Search for the cell housing the specified text and yield its [x, y] center coordinate. 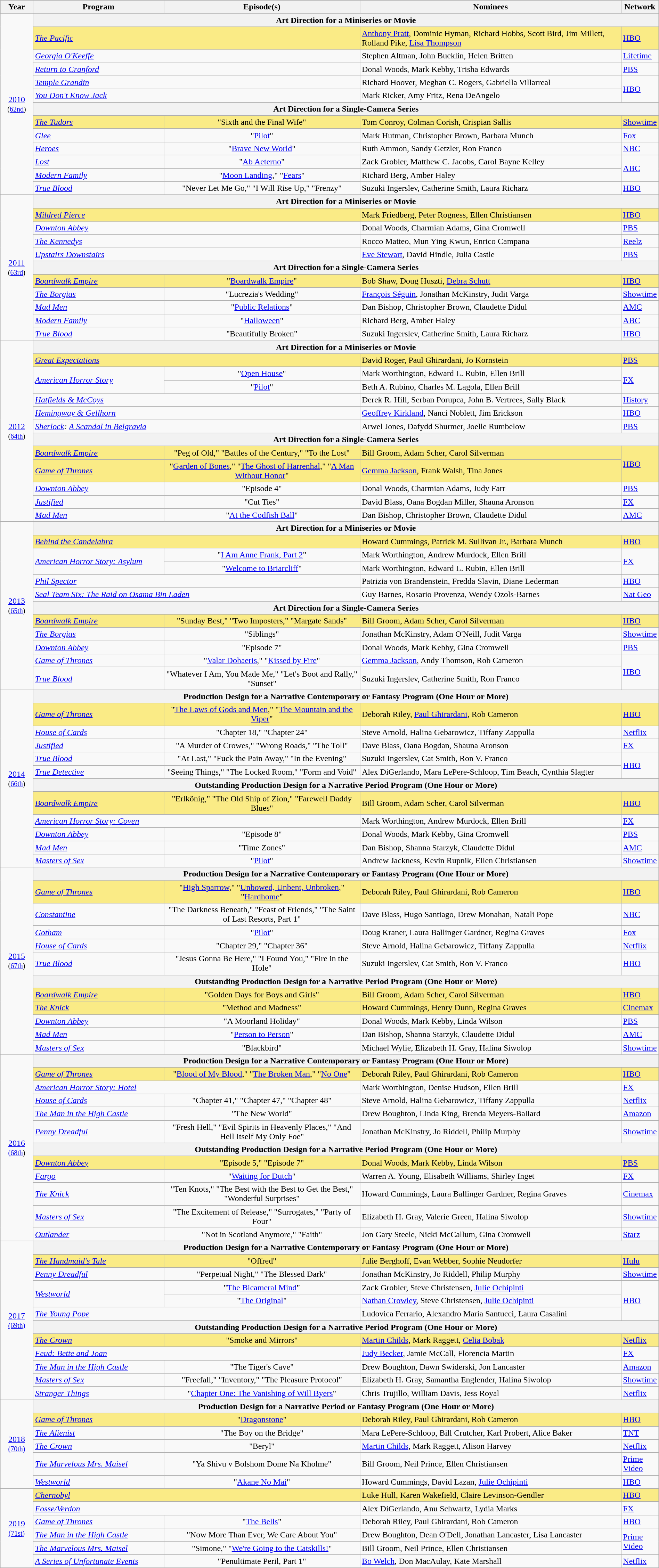
Fosse/Verdon [196, 1508]
Lost [98, 162]
"The Laws of Gods and Men," "The Mountain and the Viper" [262, 714]
American Horror Story [98, 380]
"The Bicameral Mind" [262, 1287]
Derek R. Hill, Serban Porupca, John B. Vertrees, Sally Black [490, 400]
Geoffrey Kirkland, Nanci Noblett, Jim Erickson [490, 413]
"Not in Scotland Anymore," "Faith" [262, 1234]
Luke Hull, Karen Wakefield, Claire Levinson-Gendler [490, 1495]
Gemma Jackson, Frank Walsh, Tina Jones [490, 471]
"Freefall," "Inventory," "The Pleasure Protocol" [262, 1380]
Georgia O'Keeffe [196, 56]
Arwel Jones, Dafydd Shurmer, Joelle Rumbelow [490, 426]
"The Bells" [262, 1521]
Tom Conroy, Colman Corish, Crispian Sallis [490, 122]
"Siblings" [262, 634]
Program [98, 7]
Rocco Matteo, Mun Ying Kwun, Enrico Campana [490, 241]
"Beryl" [262, 1446]
Outlander [98, 1234]
Mildred Pierce [196, 215]
"Beautifully Broken" [262, 334]
2019(71st) [17, 1528]
"Halloween" [262, 320]
Doug Kraner, Laura Ballinger Gardner, Regina Graves [490, 932]
"Dragonstone" [262, 1420]
Drew Boughton, Dawn Swiderski, Jon Lancaster [490, 1367]
"A Murder of Crowes," "Wrong Roads," "The Toll" [262, 745]
David Blass, Oana Bogdan Miller, Shauna Aronson [490, 502]
Stranger Things [98, 1393]
Richard Hoover, Meghan C. Rogers, Gabriella Villarreal [490, 82]
Mark Worthington, Denise Hudson, Ellen Brill [490, 1087]
Ruth Ammon, Sandy Getzler, Ron Franco [490, 148]
Glee [98, 135]
"Ten Knots," "The Best with the Best to Get the Best," "Wonderful Surprises" [262, 1194]
True Detective [98, 772]
"Episode 4" [262, 489]
Bo Welch, Don MacAulay, Kate Marshall [490, 1561]
"At Last," "Fuck the Pain Away," "In the Evening" [262, 759]
Hatfields & McCoys [196, 400]
Chernobyl [196, 1495]
"Method and Madness" [262, 1008]
American Horror Story: Asylum [98, 561]
"The Tiger's Cave" [262, 1367]
"Blackbird" [262, 1047]
Zack Grobler, Matthew C. Jacobs, Carol Bayne Kelley [490, 162]
Constantine [98, 915]
"Erlkönig," "The Old Ship of Zion," "Farewell Daddy Blues" [262, 803]
Dave Blass, Oana Bogdan, Shauna Aronson [490, 745]
You Don't Know Jack [196, 96]
The Tudors [98, 122]
Chris Trujillo, William Davis, Jess Royal [490, 1393]
"A Moorland Holiday" [262, 1021]
"Episode 5," "Episode 7" [262, 1163]
"I Am Anne Frank, Part 2" [262, 555]
Eve Stewart, David Hindle, Julia Castle [490, 254]
2016(68th) [17, 1148]
"Person to Person" [262, 1034]
Martin Childs, Mark Raggett, Celia Bobak [490, 1340]
Julie Berghoff, Evan Webber, Sophie Neudorfer [490, 1261]
Bob Shaw, Doug Huszti, Debra Schutt [490, 281]
Howard Cummings, Patrick M. Sullivan Jr., Barbara Munch [490, 541]
Beth A. Rubino, Charles M. Lagola, Ellen Brill [490, 387]
Drew Boughton, Dean O'Dell, Jonathan Lancaster, Lisa Lancaster [490, 1535]
"Now More Than Ever, We Care About You" [262, 1535]
"Never Let Me Go," "I Will Rise Up," "Frenzy" [262, 188]
"Sunday Best," "Two Imposters," "Margate Sands" [262, 621]
Patrizia von Brandenstein, Fredda Slavin, Diane Lederman [490, 581]
"High Sparrow," "Unbowed, Unbent, Unbroken," "Hardhome" [262, 892]
2017(69th) [17, 1321]
Fargo [98, 1176]
Elizabeth H. Gray, Samantha Englender, Halina Siwolop [490, 1380]
François Séguin, Jonathan McKinstry, Judit Varga [490, 294]
"Ya Shivu v Bolshom Dome Na Kholme" [262, 1464]
Donal Woods, Mark Kebby, Trisha Edwards [490, 69]
"Moon Landing," "Fears" [262, 175]
Mara LePere-Schloop, Bill Crutcher, Karl Probert, Alice Baker [490, 1433]
"The Darkness Beneath," "Feast of Friends," "The Saint of Last Resorts, Part 1" [262, 915]
"Akane No Mai" [262, 1482]
David Roger, Paul Ghirardani, Jo Kornstein [490, 360]
Warren A. Young, Elisabeth Williams, Shirley Inget [490, 1176]
"Simone," "We're Going to the Catskills!" [262, 1548]
A Series of Unfortunate Events [98, 1561]
Behind the Candelabra [196, 541]
Network [640, 7]
Jon Gary Steele, Nicki McCallum, Gina Cromwell [490, 1234]
"At the Codfish Ball" [262, 515]
Ludovica Ferrario, Alexandro Maria Santucci, Laura Casalini [490, 1314]
"The Excitement of Release," "Surrogates," "Party of Four" [262, 1216]
The Young Pope [196, 1314]
"Chapter One: The Vanishing of Will Byers" [262, 1393]
Howard Cummings, Henry Dunn, Regina Graves [490, 1008]
"Sixth and the Final Wife" [262, 122]
"Ab Aeterno" [262, 162]
Feud: Bette and Joan [196, 1354]
"Golden Days for Boys and Girls" [262, 995]
Upstairs Downstairs [196, 254]
"Chapter 18," "Chapter 24" [262, 732]
2018(70th) [17, 1444]
Zack Grobler, Steve Christensen, Julie Ochipinti [490, 1287]
2015(67th) [17, 961]
Hulu [640, 1261]
Gotham [98, 932]
Mark Friedberg, Peter Rogness, Ellen Christiansen [490, 215]
The Alienist [98, 1433]
Suzuki Ingerslev, Catherine Smith, Ron Franco [490, 678]
Heroes [98, 148]
"Open House" [262, 373]
"Public Relations" [262, 307]
2011(63rd) [17, 268]
Starz [640, 1234]
"Seeing Things," "The Locked Room," "Form and Void" [262, 772]
Return to Cranford [196, 69]
Anthony Pratt, Dominic Hyman, Richard Hobbs, Scott Bird, Jim Millett, Rolland Pike, Lisa Thompson [490, 38]
Nominees [490, 7]
"Chapter 29," "Chapter 36" [262, 946]
Episode(s) [262, 7]
American Horror Story: Coven [196, 821]
Great Expectations [196, 360]
"Valar Dohaeris," "Kissed by Fire" [262, 661]
"Fresh Hell," "Evil Spirits in Heavenly Places," "And Hell Itself My Only Foe" [262, 1132]
Reelz [640, 241]
Mark Hutman, Christopher Brown, Barbara Munch [490, 135]
"Waiting for Dutch" [262, 1176]
Guy Barnes, Rosario Provenza, Wendy Ozols-Barnes [490, 594]
Dave Blass, Hugo Santiago, Drew Monahan, Natali Pope [490, 915]
American Horror Story: Hotel [196, 1087]
"Cut Ties" [262, 502]
Stephen Altman, John Bucklin, Helen Britten [490, 56]
Howard Cummings, David Lazan, Julie Ochipinti [490, 1482]
Temple Grandin [196, 82]
The Handmaid's Tale [98, 1261]
Mark Ricker, Amy Fritz, Rena DeAngelo [490, 96]
"Jesus Gonna Be Here," "I Found You," "Fire in the Hole" [262, 963]
Nat Geo [640, 594]
Howard Cummings, Laura Ballinger Gardner, Regina Graves [490, 1194]
Phil Spector [196, 581]
"Time Zones" [262, 848]
The Kennedys [196, 241]
Judy Becker, Jamie McCall, Florencia Martin [490, 1354]
Donal Woods, Charmian Adams, Gina Cromwell [490, 228]
Year [17, 7]
"Perpetual Night," "The Blessed Dark" [262, 1274]
Drew Boughton, Linda King, Brenda Meyers-Ballard [490, 1114]
Sherlock: A Scandal in Belgravia [196, 426]
2012(64th) [17, 431]
Nathan Crowley, Steve Christensen, Julie Ochipinti [490, 1300]
Elizabeth H. Gray, Valerie Green, Halina Siwolop [490, 1216]
Production Design for a Narrative Period or Fantasy Program (One Hour or More) [346, 1406]
Gemma Jackson, Andy Thomson, Rob Cameron [490, 661]
"Episode 8" [262, 834]
Alex DiGerlando, Mara LePere-Schloop, Tim Beach, Cynthia Slagter [490, 772]
"Brave New World" [262, 148]
Lifetime [640, 56]
"Welcome to Briarcliff" [262, 568]
"Offred" [262, 1261]
Andrew Jackness, Kevin Rupnik, Ellen Christiansen [490, 861]
"The Boy on the Bridge" [262, 1433]
Michael Wylie, Elizabeth H. Gray, Halina Siwolop [490, 1047]
"Penultimate Peril, Part 1" [262, 1561]
2013(65th) [17, 606]
TNT [640, 1433]
History [640, 400]
"Episode 7" [262, 647]
"Garden of Bones," "The Ghost of Harrenhal," "A Man Without Honor" [262, 471]
"The Original" [262, 1300]
"Boardwalk Empire" [262, 281]
The Pacific [196, 38]
Donal Woods, Charmian Adams, Judy Farr [490, 489]
2010(62nd) [17, 104]
"Chapter 41," "Chapter 47," "Chapter 48" [262, 1101]
Seal Team Six: The Raid on Osama Bin Laden [196, 594]
"Blood of My Blood," "The Broken Man," "No One" [262, 1074]
"Peg of Old," "Battles of the Century," "To the Lost" [262, 453]
Hemingway & Gellhorn [196, 413]
Martin Childs, Mark Raggett, Alison Harvey [490, 1446]
2014(66th) [17, 778]
"Lucrezia's Wedding" [262, 294]
Alex DiGerlando, Anu Schwartz, Lydia Marks [490, 1508]
"The New World" [262, 1114]
Jonathan McKinstry, Adam O'Neill, Judit Varga [490, 634]
"Whatever I Am, You Made Me," "Let's Boot and Rally," "Sunset" [262, 678]
"Smoke and Mirrors" [262, 1340]
